Provide the (X, Y) coordinate of the cell's center where the given text is located.  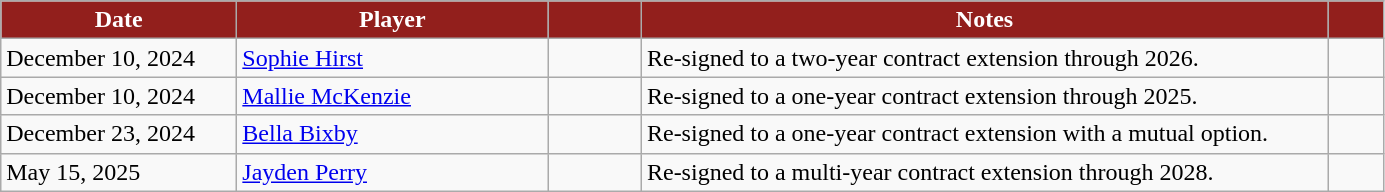
Sophie Hirst (392, 58)
Re-signed to a two-year contract extension through 2026. (984, 58)
Notes (984, 20)
Jayden Perry (392, 172)
Re-signed to a one-year contract extension with a mutual option. (984, 134)
Re-signed to a multi-year contract extension through 2028. (984, 172)
Bella Bixby (392, 134)
May 15, 2025 (119, 172)
Date (119, 20)
Re-signed to a one-year contract extension through 2025. (984, 96)
December 23, 2024 (119, 134)
Player (392, 20)
Mallie McKenzie (392, 96)
